Find where the given text appears and provide that cell's center as (X, Y) coordinate. 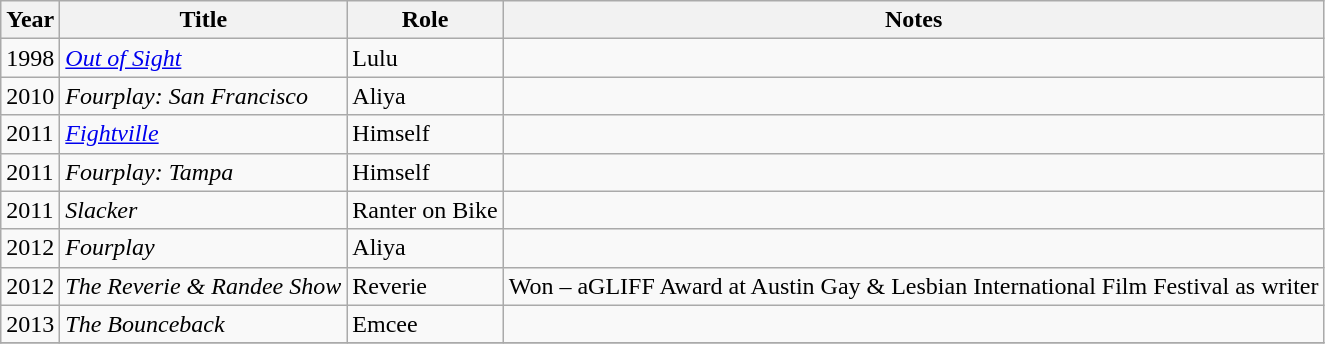
Ranter on Bike (425, 210)
The Bounceback (204, 324)
Title (204, 20)
Fourplay (204, 248)
Fourplay: Tampa (204, 172)
Notes (914, 20)
2013 (30, 324)
Slacker (204, 210)
Reverie (425, 286)
Out of Sight (204, 58)
Won – aGLIFF Award at Austin Gay & Lesbian International Film Festival as writer (914, 286)
Fightville (204, 134)
2010 (30, 96)
1998 (30, 58)
Lulu (425, 58)
Role (425, 20)
Fourplay: San Francisco (204, 96)
Year (30, 20)
Emcee (425, 324)
The Reverie & Randee Show (204, 286)
